Detect which cell encompasses the target text, then output its (X, Y) center coordinate. 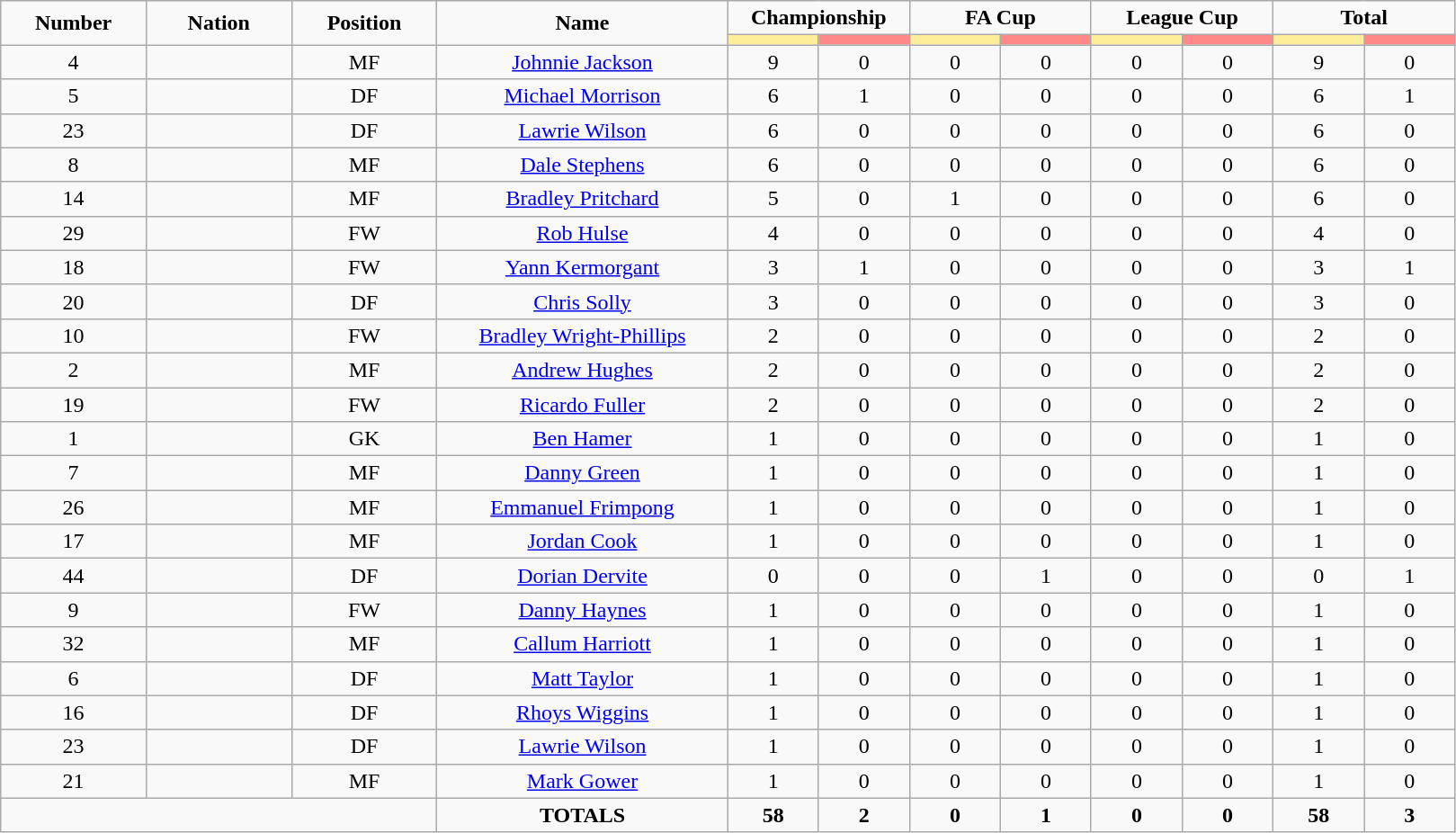
Ricardo Fuller (583, 404)
Ben Hamer (583, 439)
Bradley Pritchard (583, 199)
Championship (818, 18)
GK (364, 439)
17 (74, 542)
Yann Kermorgant (583, 267)
Rob Hulse (583, 233)
Bradley Wright-Phillips (583, 336)
19 (74, 404)
Matt Taylor (583, 678)
Nation (219, 23)
Name (583, 23)
44 (74, 576)
Michael Morrison (583, 96)
Danny Haynes (583, 610)
Mark Gower (583, 781)
20 (74, 301)
32 (74, 644)
18 (74, 267)
8 (74, 165)
Dale Stephens (583, 165)
Total (1364, 18)
Johnnie Jackson (583, 62)
Jordan Cook (583, 542)
Andrew Hughes (583, 370)
16 (74, 712)
7 (74, 473)
Dorian Dervite (583, 576)
10 (74, 336)
League Cup (1182, 18)
FA Cup (1000, 18)
26 (74, 507)
29 (74, 233)
Position (364, 23)
14 (74, 199)
Danny Green (583, 473)
21 (74, 781)
Number (74, 23)
TOTALS (583, 815)
Rhoys Wiggins (583, 712)
Emmanuel Frimpong (583, 507)
Chris Solly (583, 301)
Callum Harriott (583, 644)
